Provide the (X, Y) coordinate of the cell's center where the given text is located.  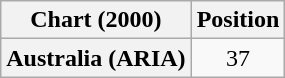
Australia (ARIA) (96, 58)
Chart (2000) (96, 20)
Position (238, 20)
37 (238, 58)
